From the cell containing the given text, extract its center point as [x, y] coordinate. 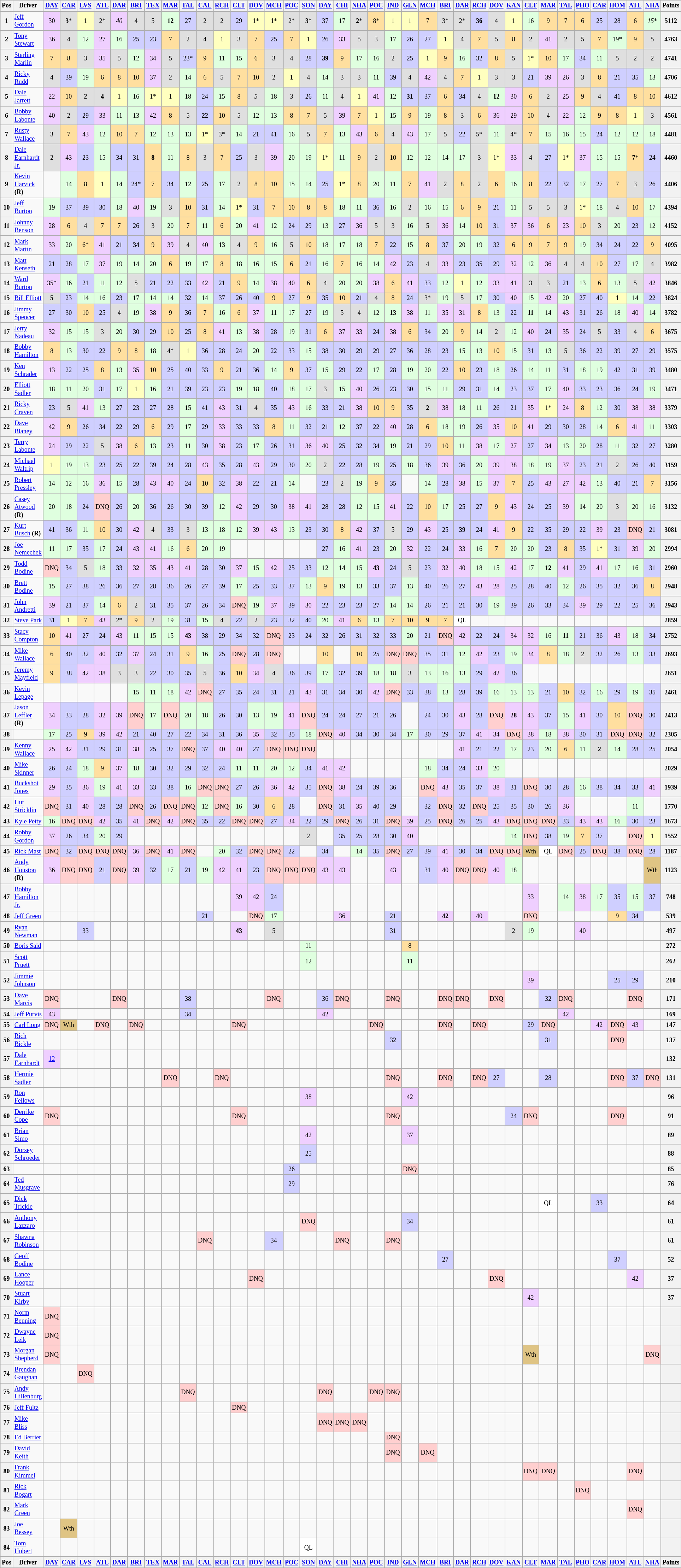
Rusty Wallace [28, 135]
47 [7, 897]
Brett Bodine [28, 587]
Ed Berrier [28, 1438]
80 [7, 1472]
Jerry Nadeau [28, 332]
272 [671, 946]
2943 [671, 606]
Derrike Cope [28, 1116]
85 [671, 1169]
3159 [671, 465]
2752 [671, 636]
2461 [671, 693]
Bobby Hamilton Jr. [28, 897]
2305 [671, 734]
1939 [671, 787]
4095 [671, 245]
57 [7, 1059]
1187 [671, 851]
Carl Long [28, 1025]
Ted Musgrave [28, 1184]
45 [7, 851]
2960 [671, 568]
8* [376, 21]
3379 [671, 408]
2693 [671, 655]
Ryan Newman [28, 931]
Rick Bogart [28, 1491]
Jeff Fultz [28, 1407]
6* [86, 245]
Rick Mast [28, 851]
Johnny Benson [28, 227]
68 [7, 1260]
Ron Fellows [28, 1097]
1770 [671, 806]
74 [7, 1374]
Bobby Labonte [28, 116]
Hut Stricklin [28, 806]
Dick Trickle [28, 1203]
4481 [671, 135]
3280 [671, 446]
35* [52, 283]
2413 [671, 716]
72 [7, 1336]
Mike Wallace [28, 655]
15* [652, 21]
4460 [671, 158]
71 [7, 1317]
3846 [671, 283]
David Keith [28, 1452]
82 [7, 1509]
Sterling Marlin [28, 59]
748 [671, 897]
Dale Jarrett [28, 97]
Ricky Rudd [28, 78]
91 [671, 1116]
497 [671, 931]
Hermie Sadler [28, 1078]
84 [7, 1548]
Jimmy Spencer [28, 313]
53 [7, 999]
Michael Waltrip [28, 465]
3156 [671, 484]
Jimmie Johnson [28, 980]
2029 [671, 769]
Dale Earnhardt Jr. [28, 158]
Joe Nemechek [28, 549]
5112 [671, 21]
23* [188, 59]
Mike Bliss [28, 1422]
Frank Kimmel [28, 1472]
46 [7, 870]
Kevin Lepage [28, 693]
Joe Bessey [28, 1528]
Andy Hillenburg [28, 1393]
Dale Earnhardt [28, 1059]
66 [7, 1222]
54 [7, 1014]
63 [7, 1169]
Jason Leffler (R) [28, 716]
Brian Simo [28, 1135]
Dorsey Schroeder [28, 1154]
Jeff Green [28, 916]
24* [136, 184]
147 [671, 1025]
Bobby Hamilton [28, 351]
Robby Gordon [28, 836]
3675 [671, 332]
Terry Labonte [28, 446]
5* [479, 135]
137 [671, 1040]
55 [7, 1025]
50 [7, 946]
44 [7, 836]
4406 [671, 184]
Todd Bodine [28, 568]
59 [7, 1097]
3982 [671, 264]
75 [7, 1393]
Morgan Shepherd [28, 1355]
Mark Martin [28, 245]
Tony Stewart [28, 40]
Dave Blaney [28, 427]
Matt Kenseth [28, 264]
56 [7, 1040]
7* [635, 158]
3081 [671, 530]
169 [671, 1014]
Brendan Gaughan [28, 1374]
Buckshot Jones [28, 787]
2651 [671, 674]
67 [7, 1241]
Bill Elliott [28, 298]
Jeremy Mayfield [28, 674]
539 [671, 916]
19* [617, 40]
Stuart Kirby [28, 1298]
4152 [671, 227]
65 [7, 1203]
Ken Schrader [28, 370]
210 [671, 980]
Boris Said [28, 946]
131 [671, 1078]
Lance Hooper [28, 1279]
Ward Burton [28, 283]
John Andretti [28, 606]
3471 [671, 389]
2859 [671, 621]
78 [7, 1438]
81 [7, 1491]
3132 [671, 507]
Andy Houston (R) [28, 870]
3782 [671, 313]
83 [7, 1528]
Mike Skinner [28, 769]
Mark Green [28, 1509]
Kenny Wallace [28, 750]
51 [7, 961]
4612 [671, 97]
Dwayne Leik [28, 1336]
Kevin Harvick (R) [28, 184]
Kurt Busch (R) [28, 530]
2054 [671, 750]
Jeff Gordon [28, 21]
Dave Marcis [28, 999]
60 [7, 1116]
79 [7, 1452]
2948 [671, 587]
Stacy Compton [28, 636]
4706 [671, 78]
3575 [671, 351]
Robert Pressley [28, 484]
Ricky Craven [28, 408]
2994 [671, 549]
Jeff Burton [28, 207]
Rich Bickle [28, 1040]
Shawna Robinson [28, 1241]
Tom Hubert [28, 1548]
4741 [671, 59]
171 [671, 999]
Geoff Bodine [28, 1260]
Scott Pruett [28, 961]
3303 [671, 427]
3824 [671, 298]
Elliott Sadler [28, 389]
1673 [671, 821]
3480 [671, 370]
4394 [671, 207]
Casey Atwood (R) [28, 507]
88 [671, 1154]
Norm Benning [28, 1317]
4763 [671, 40]
132 [671, 1059]
69 [7, 1279]
73 [7, 1355]
48 [7, 916]
70 [7, 1298]
62 [7, 1154]
Jeff Purvis [28, 1014]
262 [671, 961]
96 [671, 1097]
77 [7, 1422]
58 [7, 1078]
49 [7, 931]
1552 [671, 836]
89 [671, 1135]
Kyle Petty [28, 821]
4561 [671, 116]
Anthony Lazzaro [28, 1222]
1123 [671, 870]
Steve Park [28, 621]
